For the text-containing cell, return its midpoint in [x, y] coordinate format. 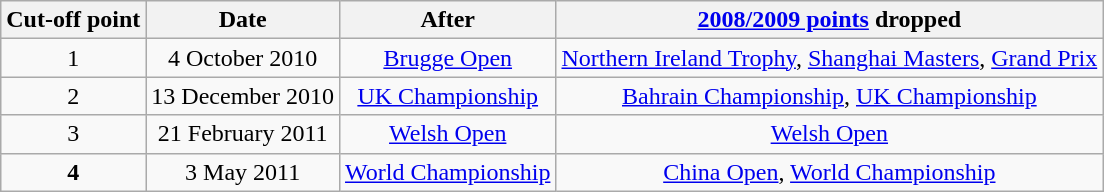
21 February 2011 [243, 134]
4 October 2010 [243, 58]
After [447, 20]
1 [74, 58]
Date [243, 20]
13 December 2010 [243, 96]
World Championship [447, 172]
Northern Ireland Trophy, Shanghai Masters, Grand Prix [830, 58]
3 [74, 134]
4 [74, 172]
2008/2009 points dropped [830, 20]
Bahrain Championship, UK Championship [830, 96]
3 May 2011 [243, 172]
Cut-off point [74, 20]
China Open, World Championship [830, 172]
Brugge Open [447, 58]
2 [74, 96]
UK Championship [447, 96]
